Determine the (x, y) coordinate at the center of the cell enclosing the given text.  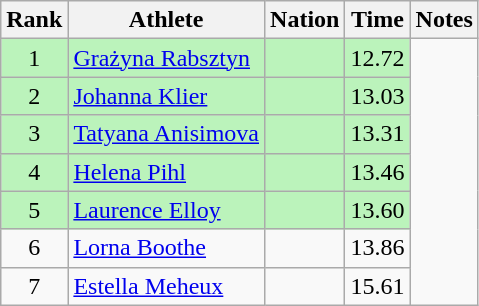
Johanna Klier (166, 96)
4 (34, 172)
13.03 (378, 96)
Time (378, 20)
12.72 (378, 58)
7 (34, 286)
Rank (34, 20)
Athlete (166, 20)
3 (34, 134)
Helena Pihl (166, 172)
5 (34, 210)
15.61 (378, 286)
13.46 (378, 172)
13.86 (378, 248)
Notes (444, 20)
13.31 (378, 134)
6 (34, 248)
Lorna Boothe (166, 248)
Laurence Elloy (166, 210)
Nation (305, 20)
1 (34, 58)
Tatyana Anisimova (166, 134)
Grażyna Rabsztyn (166, 58)
2 (34, 96)
13.60 (378, 210)
Estella Meheux (166, 286)
